Locate the cell with the specified text and output its (x, y) center coordinate. 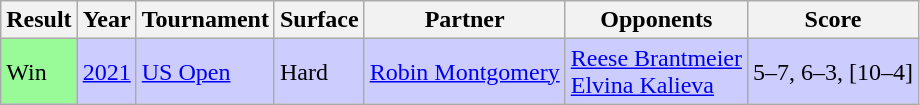
Result (39, 20)
Win (39, 72)
Score (834, 20)
5–7, 6–3, [10–4] (834, 72)
Reese Brantmeier Elvina Kalieva (656, 72)
Tournament (205, 20)
2021 (106, 72)
Partner (464, 20)
Robin Montgomery (464, 72)
Hard (319, 72)
US Open (205, 72)
Year (106, 20)
Surface (319, 20)
Opponents (656, 20)
